Find where the given text appears and provide that cell's center as [X, Y] coordinate. 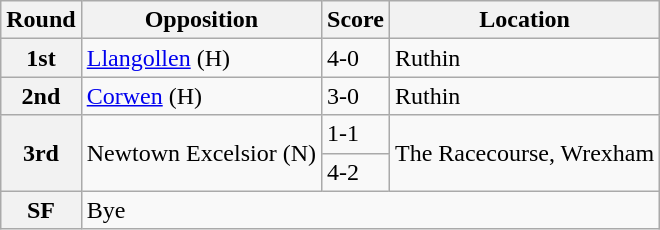
The Racecourse, Wrexham [524, 153]
Llangollen (H) [201, 58]
Bye [370, 210]
3rd [41, 153]
Round [41, 20]
SF [41, 210]
1-1 [356, 134]
Corwen (H) [201, 96]
4-0 [356, 58]
2nd [41, 96]
3-0 [356, 96]
Location [524, 20]
1st [41, 58]
Opposition [201, 20]
Newtown Excelsior (N) [201, 153]
Score [356, 20]
4-2 [356, 172]
